Detect which cell encompasses the target text, then output its [x, y] center coordinate. 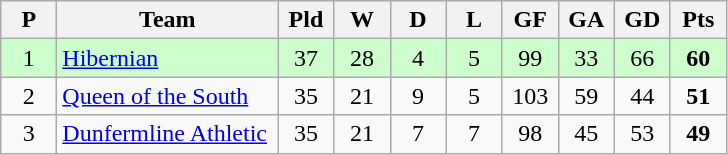
53 [642, 134]
Hibernian [168, 58]
D [418, 20]
9 [418, 96]
1 [29, 58]
4 [418, 58]
37 [306, 58]
49 [698, 134]
GF [530, 20]
GD [642, 20]
33 [586, 58]
L [474, 20]
Pts [698, 20]
28 [362, 58]
51 [698, 96]
Queen of the South [168, 96]
103 [530, 96]
2 [29, 96]
60 [698, 58]
Dunfermline Athletic [168, 134]
GA [586, 20]
44 [642, 96]
45 [586, 134]
59 [586, 96]
66 [642, 58]
Pld [306, 20]
W [362, 20]
Team [168, 20]
99 [530, 58]
98 [530, 134]
3 [29, 134]
P [29, 20]
